From the cell containing the given text, extract its center point as (x, y) coordinate. 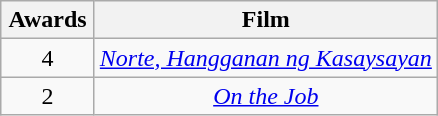
On the Job (266, 96)
Awards (48, 20)
2 (48, 96)
Film (266, 20)
4 (48, 58)
Norte, Hangganan ng Kasaysayan (266, 58)
